Scan for the cell matching the given text and deliver its (X, Y) coordinate at center. 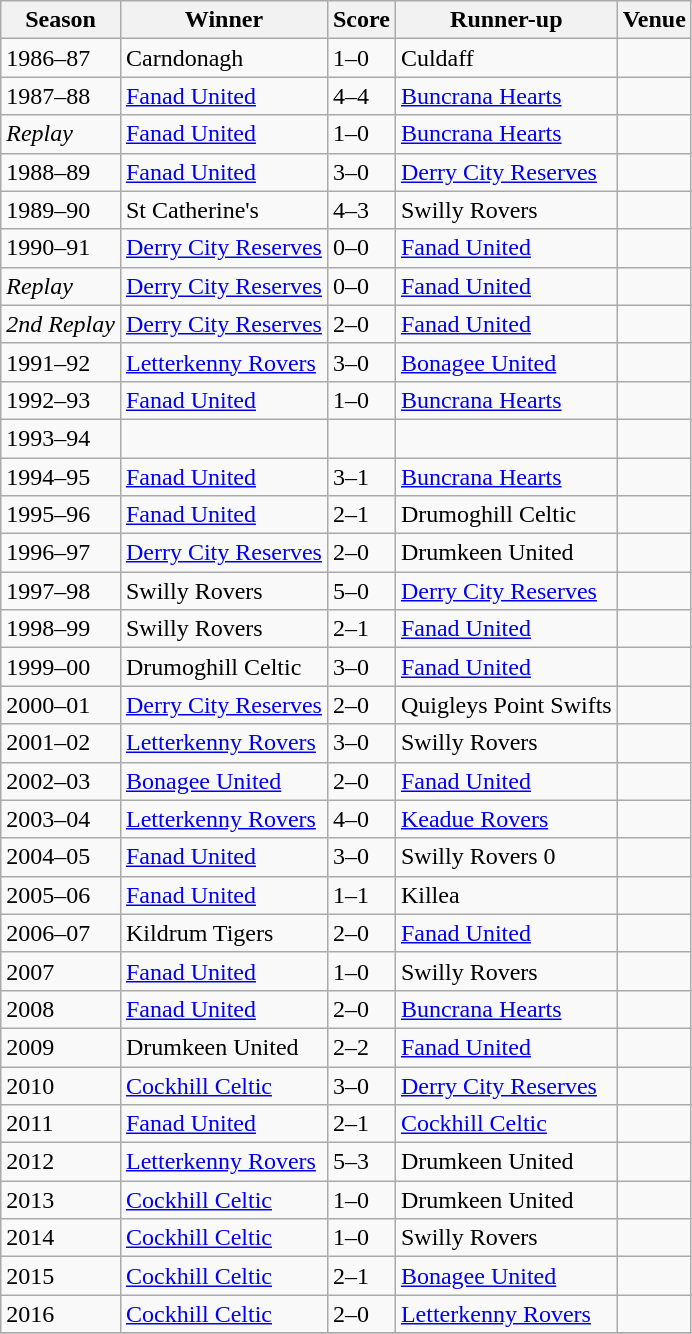
Carndonagh (224, 58)
2010 (61, 1085)
5–0 (361, 591)
Keadue Rovers (506, 819)
3–1 (361, 477)
2001–02 (61, 743)
2008 (61, 1009)
2009 (61, 1047)
1991–92 (61, 362)
2015 (61, 1276)
Venue (654, 20)
1997–98 (61, 591)
2014 (61, 1238)
Season (61, 20)
2003–04 (61, 819)
2007 (61, 971)
1988–89 (61, 172)
2013 (61, 1200)
1986–87 (61, 58)
2016 (61, 1314)
1987–88 (61, 96)
2006–07 (61, 933)
4–0 (361, 819)
1992–93 (61, 400)
2005–06 (61, 895)
2000–01 (61, 705)
Quigleys Point Swifts (506, 705)
2004–05 (61, 857)
1990–91 (61, 248)
2nd Replay (61, 324)
Runner-up (506, 20)
4–4 (361, 96)
1996–97 (61, 553)
Culdaff (506, 58)
1999–00 (61, 667)
Swilly Rovers 0 (506, 857)
1993–94 (61, 438)
1998–99 (61, 629)
Score (361, 20)
2002–03 (61, 781)
4–3 (361, 210)
Winner (224, 20)
1–1 (361, 895)
2–2 (361, 1047)
Kildrum Tigers (224, 933)
1994–95 (61, 477)
1989–90 (61, 210)
5–3 (361, 1162)
Killea (506, 895)
St Catherine's (224, 210)
1995–96 (61, 515)
2011 (61, 1124)
2012 (61, 1162)
